Capture the cell that displays the provided text and extract its (X, Y) central coordinate. 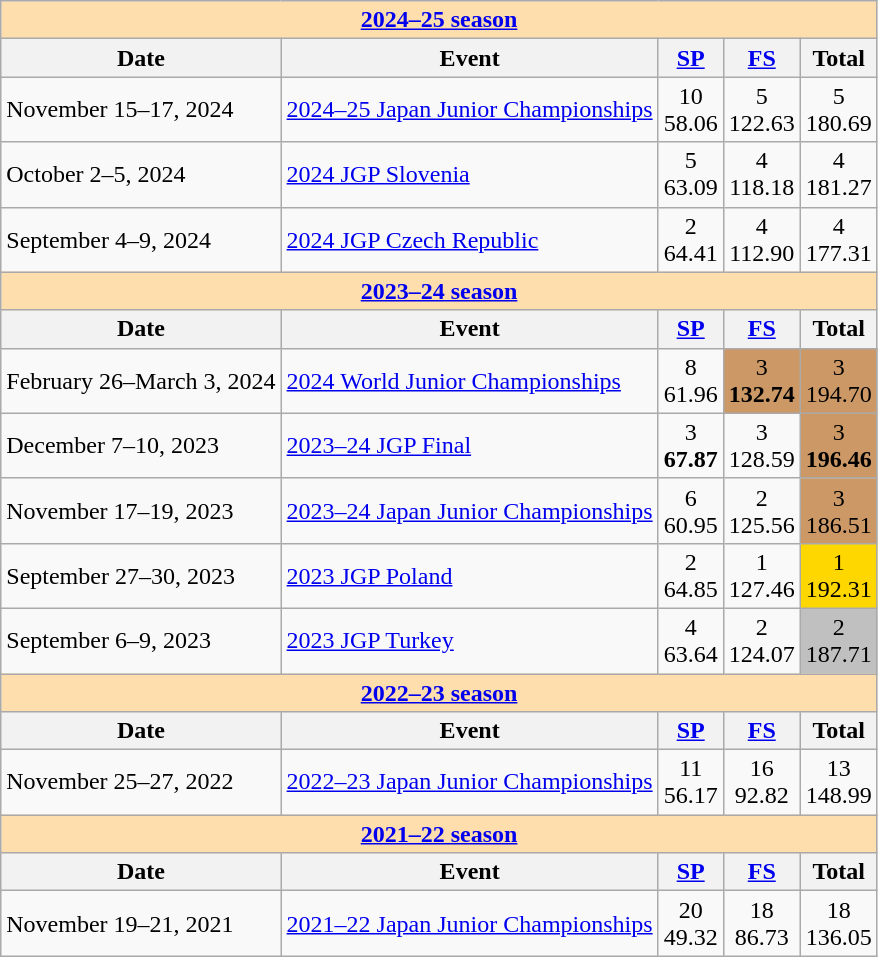
2024–25 Japan Junior Championships (470, 110)
13 148.99 (838, 782)
20 49.32 (690, 924)
September 6–9, 2023 (141, 640)
2022–23 Japan Junior Championships (470, 782)
October 2–5, 2024 (141, 174)
11 56.17 (690, 782)
3 194.70 (838, 380)
3 186.51 (838, 510)
8 61.96 (690, 380)
2021–22 Japan Junior Championships (470, 924)
2023–24 Japan Junior Championships (470, 510)
18 86.73 (762, 924)
2 124.07 (762, 640)
3 196.46 (838, 446)
5 122.63 (762, 110)
November 25–27, 2022 (141, 782)
1 192.31 (838, 576)
December 7–10, 2023 (141, 446)
September 4–9, 2024 (141, 240)
2022–23 season (440, 693)
February 26–March 3, 2024 (141, 380)
2023–24 season (440, 291)
2024–25 season (440, 20)
September 27–30, 2023 (141, 576)
18 136.05 (838, 924)
3 67.87 (690, 446)
3 132.74 (762, 380)
4 181.27 (838, 174)
16 92.82 (762, 782)
2 64.85 (690, 576)
2024 World Junior Championships (470, 380)
2 125.56 (762, 510)
2021–22 season (440, 834)
10 58.06 (690, 110)
2023 JGP Turkey (470, 640)
4 177.31 (838, 240)
2024 JGP Slovenia (470, 174)
2 187.71 (838, 640)
2024 JGP Czech Republic (470, 240)
4 118.18 (762, 174)
6 60.95 (690, 510)
4 63.64 (690, 640)
November 17–19, 2023 (141, 510)
5 180.69 (838, 110)
5 63.09 (690, 174)
2 64.41 (690, 240)
2023 JGP Poland (470, 576)
3 128.59 (762, 446)
2023–24 JGP Final (470, 446)
1 127.46 (762, 576)
4 112.90 (762, 240)
November 19–21, 2021 (141, 924)
November 15–17, 2024 (141, 110)
